Return the [X, Y] coordinate for the center point of the cell that contains the specified text.  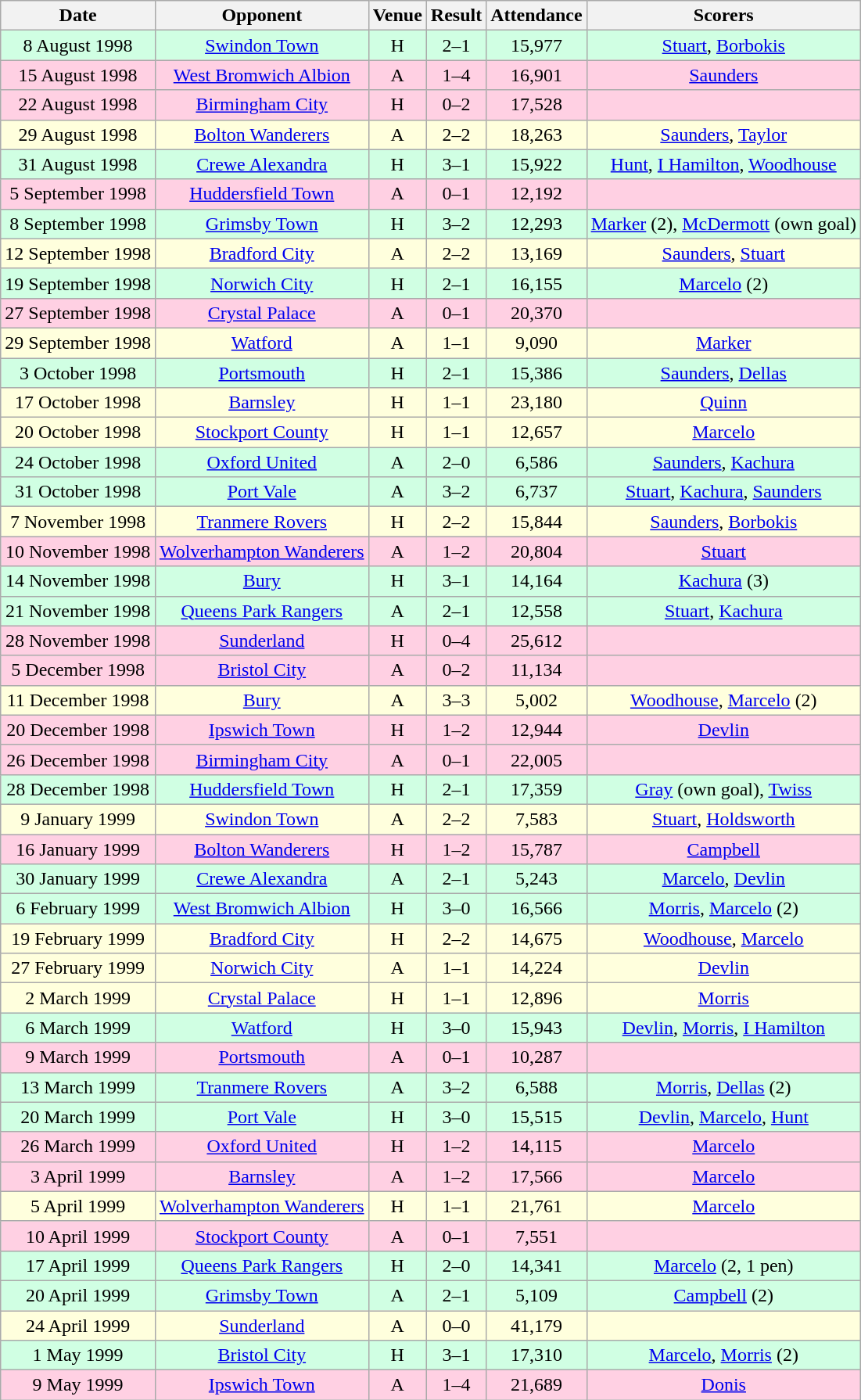
Result [456, 16]
14,115 [536, 1147]
Woodhouse, Marcelo (2) [723, 700]
11 December 1998 [78, 700]
15,844 [536, 522]
17,528 [536, 105]
Morris [723, 998]
17,310 [536, 1355]
13,169 [536, 253]
6,588 [536, 1087]
7,583 [536, 819]
5,109 [536, 1295]
Venue [397, 16]
16,155 [536, 283]
Marcelo, Morris (2) [723, 1355]
0–0 [456, 1326]
15,943 [536, 1028]
Campbell [723, 849]
Woodhouse, Marcelo [723, 939]
7,551 [536, 1236]
6 March 1999 [78, 1028]
20 December 1998 [78, 730]
3–3 [456, 700]
16,566 [536, 909]
5 December 1998 [78, 670]
21 November 1998 [78, 611]
25,612 [536, 641]
17 October 1998 [78, 403]
Stuart, Kachura [723, 611]
15,977 [536, 45]
20 March 1999 [78, 1117]
Morris, Dellas (2) [723, 1087]
5,002 [536, 700]
20 April 1999 [78, 1295]
29 September 1998 [78, 343]
Scorers [723, 16]
21,761 [536, 1206]
Gray (own goal), Twiss [723, 789]
10,287 [536, 1057]
8 August 1998 [78, 45]
24 October 1998 [78, 462]
14,224 [536, 968]
7 November 1998 [78, 522]
Marcelo (2) [723, 283]
24 April 1999 [78, 1326]
9 March 1999 [78, 1057]
14,164 [536, 581]
0–4 [456, 641]
Saunders, Kachura [723, 462]
17,566 [536, 1176]
14 November 1998 [78, 581]
1 May 1999 [78, 1355]
12,944 [536, 730]
3 October 1998 [78, 373]
8 September 1998 [78, 224]
17,359 [536, 789]
19 February 1999 [78, 939]
16,901 [536, 75]
27 September 1998 [78, 313]
15,922 [536, 164]
15,515 [536, 1117]
Devlin, Morris, I Hamilton [723, 1028]
12,657 [536, 433]
12,293 [536, 224]
Kachura (3) [723, 581]
31 August 1998 [78, 164]
Stuart, Holdsworth [723, 819]
Morris, Marcelo (2) [723, 909]
26 December 1998 [78, 759]
Stuart, Borbokis [723, 45]
5 September 1998 [78, 194]
27 February 1999 [78, 968]
26 March 1999 [78, 1147]
5,243 [536, 879]
Marker (2), McDermott (own goal) [723, 224]
15,386 [536, 373]
Saunders, Stuart [723, 253]
Opponent [261, 16]
15 August 1998 [78, 75]
14,675 [536, 939]
Marcelo, Devlin [723, 879]
14,341 [536, 1265]
5 April 1999 [78, 1206]
30 January 1999 [78, 879]
16 January 1999 [78, 849]
23,180 [536, 403]
9 January 1999 [78, 819]
Saunders [723, 75]
6,737 [536, 492]
9 May 1999 [78, 1385]
6,586 [536, 462]
10 November 1998 [78, 551]
20,370 [536, 313]
41,179 [536, 1326]
12,896 [536, 998]
17 April 1999 [78, 1265]
9,090 [536, 343]
12,192 [536, 194]
Attendance [536, 16]
Marcelo (2, 1 pen) [723, 1265]
12,558 [536, 611]
Campbell (2) [723, 1295]
Stuart, Kachura, Saunders [723, 492]
Date [78, 16]
15,787 [536, 849]
22,005 [536, 759]
Marker [723, 343]
10 April 1999 [78, 1236]
Saunders, Taylor [723, 135]
Donis [723, 1385]
20,804 [536, 551]
28 December 1998 [78, 789]
13 March 1999 [78, 1087]
6 February 1999 [78, 909]
Hunt, I Hamilton, Woodhouse [723, 164]
12 September 1998 [78, 253]
28 November 1998 [78, 641]
11,134 [536, 670]
3 April 1999 [78, 1176]
21,689 [536, 1385]
31 October 1998 [78, 492]
19 September 1998 [78, 283]
Stuart [723, 551]
20 October 1998 [78, 433]
18,263 [536, 135]
Saunders, Borbokis [723, 522]
2 March 1999 [78, 998]
29 August 1998 [78, 135]
Saunders, Dellas [723, 373]
Devlin, Marcelo, Hunt [723, 1117]
22 August 1998 [78, 105]
Quinn [723, 403]
